Identify which cell holds the provided text, then report its [x, y] central coordinate. 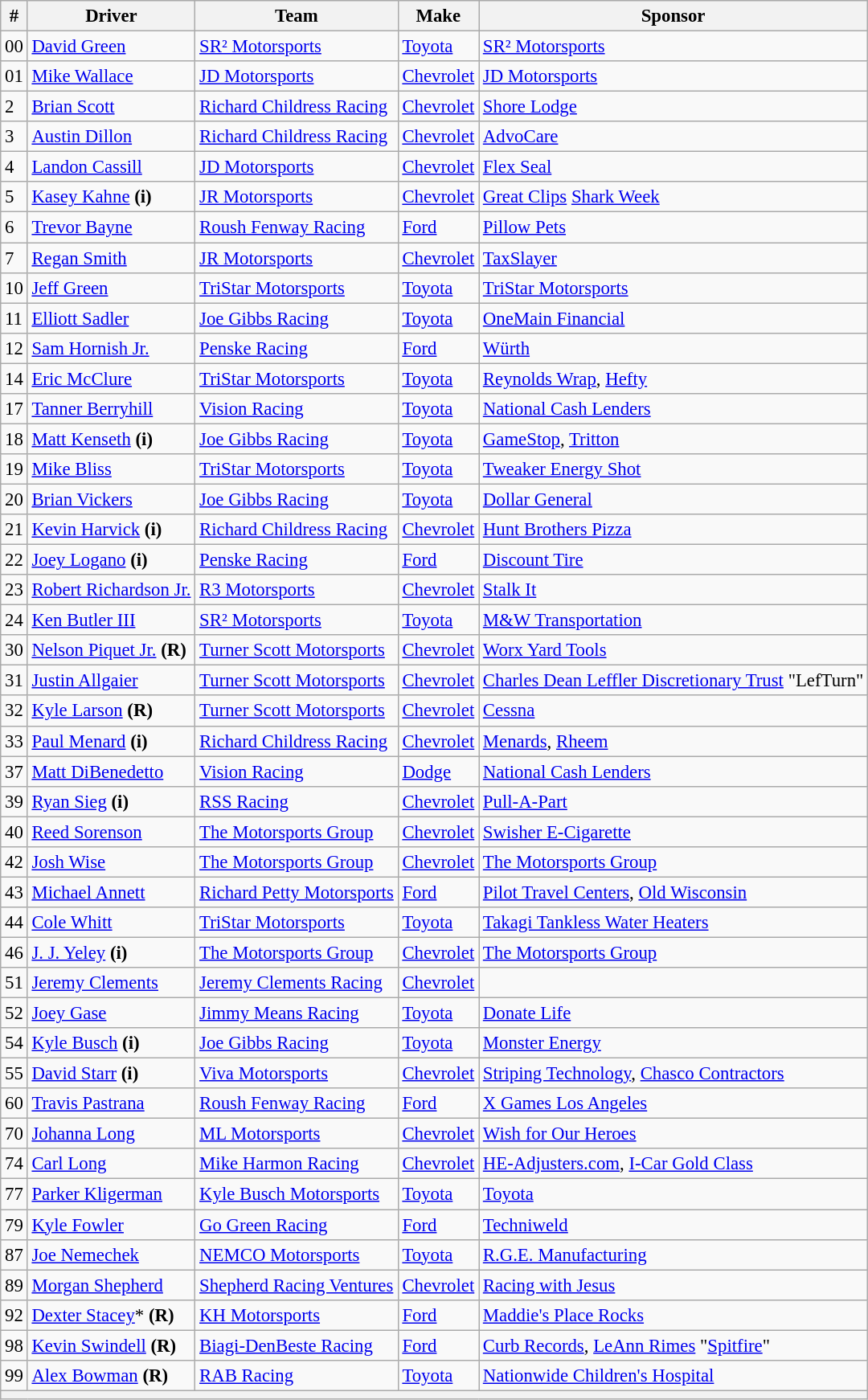
79 [14, 1225]
Sam Hornish Jr. [111, 348]
Nelson Piquet Jr. (R) [111, 650]
12 [14, 348]
99 [14, 1376]
Tweaker Energy Shot [674, 469]
Kyle Busch Motorsports [297, 1194]
44 [14, 923]
21 [14, 530]
23 [14, 590]
Techniweld [674, 1225]
R.G.E. Manufacturing [674, 1255]
Shore Lodge [674, 107]
37 [14, 772]
Sponsor [674, 16]
Joey Gase [111, 1013]
00 [14, 47]
Jeff Green [111, 288]
4 [14, 167]
Maddie's Place Rocks [674, 1315]
Elliott Sadler [111, 318]
Matt Kenseth (i) [111, 439]
Mike Bliss [111, 469]
Austin Dillon [111, 137]
30 [14, 650]
Flex Seal [674, 167]
Biagi-DenBeste Racing [297, 1345]
Pillow Pets [674, 227]
Robert Richardson Jr. [111, 590]
Johanna Long [111, 1134]
R3 Motorsports [297, 590]
ML Motorsports [297, 1134]
2 [14, 107]
X Games Los Angeles [674, 1103]
Kyle Busch (i) [111, 1043]
17 [14, 409]
Travis Pastrana [111, 1103]
Cessna [674, 711]
Wish for Our Heroes [674, 1134]
Joe Nemechek [111, 1255]
Cole Whitt [111, 923]
14 [14, 379]
Great Clips Shark Week [674, 197]
OneMain Financial [674, 318]
10 [14, 288]
KH Motorsports [297, 1315]
52 [14, 1013]
Viva Motorsports [297, 1074]
Dollar General [674, 499]
Josh Wise [111, 862]
60 [14, 1103]
Kevin Swindell (R) [111, 1345]
Justin Allgaier [111, 681]
Team [297, 16]
J. J. Yeley (i) [111, 952]
Kasey Kahne (i) [111, 197]
46 [14, 952]
98 [14, 1345]
Alex Bowman (R) [111, 1376]
Swisher E-Cigarette [674, 832]
Curb Records, LeAnn Rimes "Spitfire" [674, 1345]
TaxSlayer [674, 258]
Brian Scott [111, 107]
David Starr (i) [111, 1074]
32 [14, 711]
89 [14, 1285]
Matt DiBenedetto [111, 772]
Takagi Tankless Water Heaters [674, 923]
31 [14, 681]
Pull-A-Part [674, 801]
Mike Harmon Racing [297, 1165]
Make [438, 16]
5 [14, 197]
Parker Kligerman [111, 1194]
Shepherd Racing Ventures [297, 1285]
22 [14, 560]
87 [14, 1255]
Kyle Larson (R) [111, 711]
Kevin Harvick (i) [111, 530]
Morgan Shepherd [111, 1285]
Jimmy Means Racing [297, 1013]
Reynolds Wrap, Hefty [674, 379]
Monster Energy [674, 1043]
55 [14, 1074]
Regan Smith [111, 258]
Stalk It [674, 590]
Tanner Berryhill [111, 409]
33 [14, 741]
Ken Butler III [111, 620]
Driver [111, 16]
77 [14, 1194]
Mike Wallace [111, 76]
18 [14, 439]
Reed Sorenson [111, 832]
Eric McClure [111, 379]
Jeremy Clements [111, 983]
Landon Cassill [111, 167]
Charles Dean Leffler Discretionary Trust "LefTurn" [674, 681]
Worx Yard Tools [674, 650]
Nationwide Children's Hospital [674, 1376]
Michael Annett [111, 892]
# [14, 16]
GameStop, Tritton [674, 439]
David Green [111, 47]
Ryan Sieg (i) [111, 801]
51 [14, 983]
74 [14, 1165]
Kyle Fowler [111, 1225]
39 [14, 801]
20 [14, 499]
Menards, Rheem [674, 741]
Dexter Stacey* (R) [111, 1315]
42 [14, 862]
Richard Petty Motorsports [297, 892]
Jeremy Clements Racing [297, 983]
RAB Racing [297, 1376]
40 [14, 832]
Paul Menard (i) [111, 741]
Go Green Racing [297, 1225]
Würth [674, 348]
Donate Life [674, 1013]
HE-Adjusters.com, I-Car Gold Class [674, 1165]
Hunt Brothers Pizza [674, 530]
6 [14, 227]
24 [14, 620]
NEMCO Motorsports [297, 1255]
M&W Transportation [674, 620]
AdvoCare [674, 137]
19 [14, 469]
43 [14, 892]
RSS Racing [297, 801]
Trevor Bayne [111, 227]
7 [14, 258]
Dodge [438, 772]
Striping Technology, Chasco Contractors [674, 1074]
01 [14, 76]
Carl Long [111, 1165]
Pilot Travel Centers, Old Wisconsin [674, 892]
70 [14, 1134]
Joey Logano (i) [111, 560]
Racing with Jesus [674, 1285]
92 [14, 1315]
Discount Tire [674, 560]
Brian Vickers [111, 499]
11 [14, 318]
3 [14, 137]
54 [14, 1043]
